Output the [x, y] coordinate of the center of the cell containing the given text.  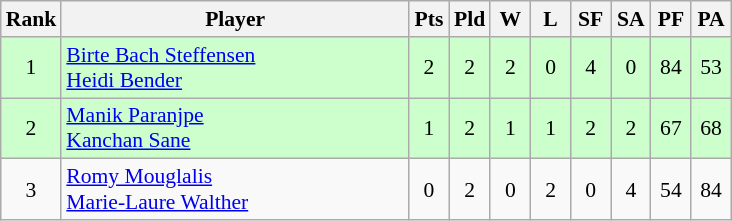
3 [32, 190]
PA [711, 19]
PF [671, 19]
54 [671, 190]
53 [711, 68]
68 [711, 128]
Rank [32, 19]
SA [631, 19]
L [550, 19]
Pts [429, 19]
Romy Mouglalis Marie-Laure Walther [235, 190]
SF [591, 19]
Player [235, 19]
Pld [470, 19]
Birte Bach Steffensen Heidi Bender [235, 68]
W [510, 19]
Manik Paranjpe Kanchan Sane [235, 128]
67 [671, 128]
